Determine the (x, y) coordinate at the center of the cell enclosing the given text.  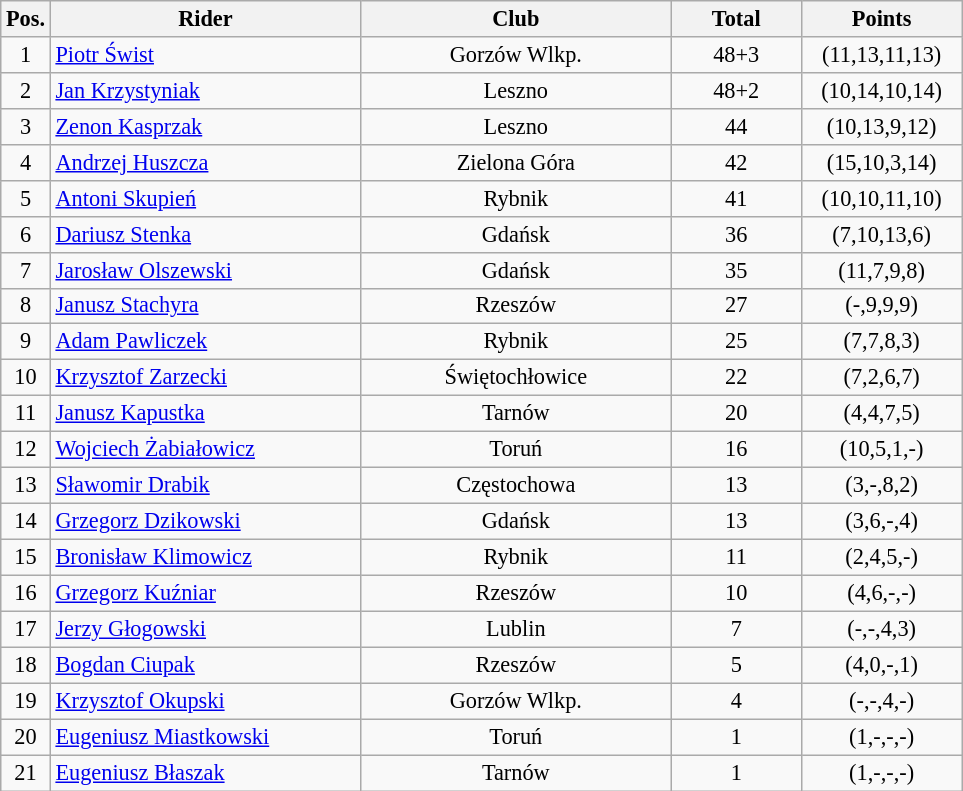
Eugeniusz Miastkowski (205, 737)
Jan Krzystyniak (205, 90)
Janusz Stachyra (205, 306)
(11,7,9,8) (881, 270)
Grzegorz Dzikowski (205, 521)
35 (736, 270)
Bronisław Klimowicz (205, 557)
(4,0,-,1) (881, 665)
Adam Pawliczek (205, 342)
8 (26, 306)
9 (26, 342)
(7,10,13,6) (881, 234)
Andrzej Huszcza (205, 162)
17 (26, 629)
Eugeniusz Błaszak (205, 773)
Sławomir Drabik (205, 485)
(10,5,1,-) (881, 450)
Częstochowa (516, 485)
Lublin (516, 629)
Dariusz Stenka (205, 234)
Świętochłowice (516, 378)
Club (516, 19)
Zenon Kasprzak (205, 126)
Jerzy Głogowski (205, 629)
22 (736, 378)
(-,-,4,-) (881, 701)
Jarosław Olszewski (205, 270)
(4,4,7,5) (881, 414)
3 (26, 126)
19 (26, 701)
(15,10,3,14) (881, 162)
(2,4,5,-) (881, 557)
(4,6,-,-) (881, 593)
Krzysztof Okupski (205, 701)
Krzysztof Zarzecki (205, 378)
25 (736, 342)
Wojciech Żabiałowicz (205, 450)
48+2 (736, 90)
Pos. (26, 19)
21 (26, 773)
18 (26, 665)
Piotr Świst (205, 55)
14 (26, 521)
(7,7,8,3) (881, 342)
(10,14,10,14) (881, 90)
41 (736, 198)
12 (26, 450)
27 (736, 306)
(-,9,9,9) (881, 306)
(3,-,8,2) (881, 485)
Zielona Góra (516, 162)
Grzegorz Kuźniar (205, 593)
48+3 (736, 55)
Points (881, 19)
(7,2,6,7) (881, 378)
15 (26, 557)
Bogdan Ciupak (205, 665)
(10,13,9,12) (881, 126)
6 (26, 234)
36 (736, 234)
44 (736, 126)
Total (736, 19)
(11,13,11,13) (881, 55)
(10,10,11,10) (881, 198)
Rider (205, 19)
Janusz Kapustka (205, 414)
(3,6,-,4) (881, 521)
Antoni Skupień (205, 198)
(-,-,4,3) (881, 629)
42 (736, 162)
2 (26, 90)
